Return the [x, y] coordinate for the center point of the cell that contains the specified text.  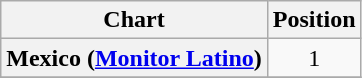
Position [314, 20]
Mexico (Monitor Latino) [134, 58]
Chart [134, 20]
1 [314, 58]
